Determine the [X, Y] coordinate at the center of the cell enclosing the given text.  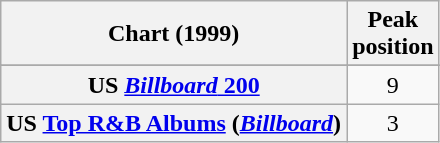
Chart (1999) [174, 34]
US Top R&B Albums (Billboard) [174, 123]
9 [393, 85]
3 [393, 123]
US Billboard 200 [174, 85]
Peak position [393, 34]
